Identify which cell holds the provided text, then report its [X, Y] central coordinate. 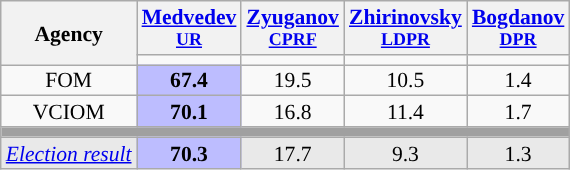
67.4 [190, 80]
70.1 [190, 112]
19.5 [292, 80]
ZhirinovskyLDPR [406, 28]
1.4 [518, 80]
Agency [69, 33]
9.3 [406, 152]
11.4 [406, 112]
BogdanovDPR [518, 28]
ZyuganovCPRF [292, 28]
10.5 [406, 80]
Election result [69, 152]
VCIOM [69, 112]
1.3 [518, 152]
16.8 [292, 112]
70.3 [190, 152]
1.7 [518, 112]
17.7 [292, 152]
FOM [69, 80]
MedvedevUR [190, 28]
